Pinpoint the cell where the given text exists, returning its (x, y) midpoint coordinate. 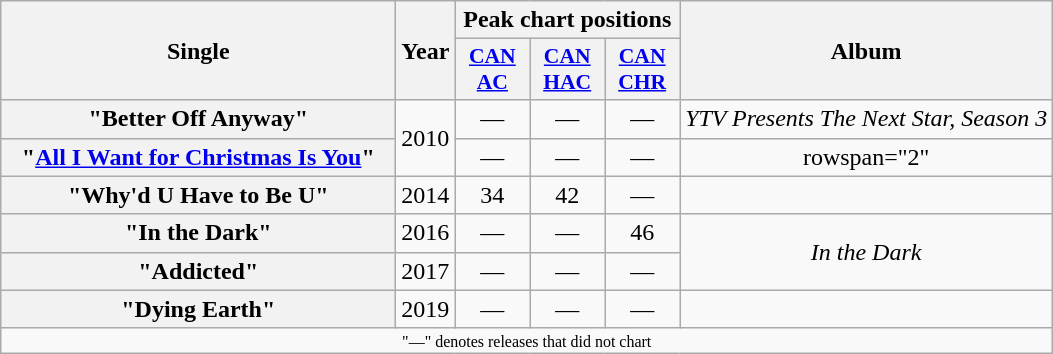
2014 (426, 195)
CANHAC (568, 70)
46 (642, 233)
2019 (426, 309)
"—" denotes releases that did not chart (527, 340)
Album (866, 50)
"In the Dark" (198, 233)
"Better Off Anyway" (198, 119)
YTV Presents The Next Star, Season 3 (866, 119)
"Dying Earth" (198, 309)
CANCHR (642, 70)
34 (492, 195)
2016 (426, 233)
Single (198, 50)
Peak chart positions (568, 20)
In the Dark (866, 252)
42 (568, 195)
2017 (426, 271)
"Why'd U Have to Be U" (198, 195)
CANAC (492, 70)
"Addicted" (198, 271)
rowspan="2" (866, 157)
"All I Want for Christmas Is You" (198, 157)
Year (426, 50)
2010 (426, 138)
